Locate the cell with the specified text and output its (X, Y) center coordinate. 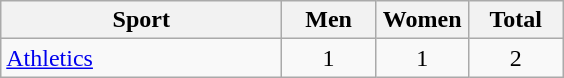
Athletics (142, 58)
Men (329, 20)
Sport (142, 20)
Total (516, 20)
Women (422, 20)
2 (516, 58)
